Locate the cell with the specified text and output its (X, Y) center coordinate. 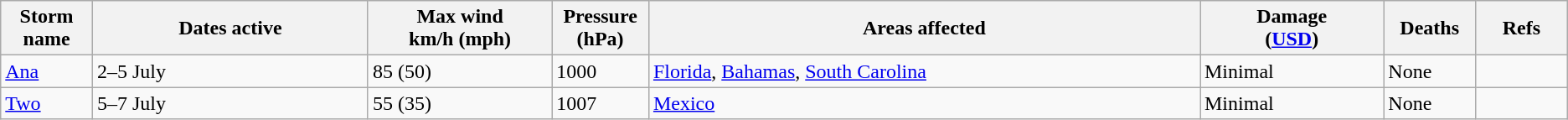
Areas affected (924, 29)
Pressure(hPa) (601, 29)
2–5 July (230, 71)
Storm name (47, 29)
Damage(USD) (1292, 29)
Florida, Bahamas, South Carolina (924, 71)
1007 (601, 103)
Deaths (1430, 29)
Ana (47, 71)
55 (35) (459, 103)
Refs (1521, 29)
85 (50) (459, 71)
Max windkm/h (mph) (459, 29)
Two (47, 103)
5–7 July (230, 103)
Dates active (230, 29)
Mexico (924, 103)
1000 (601, 71)
